Return (X, Y) of the center of cell containing provided text 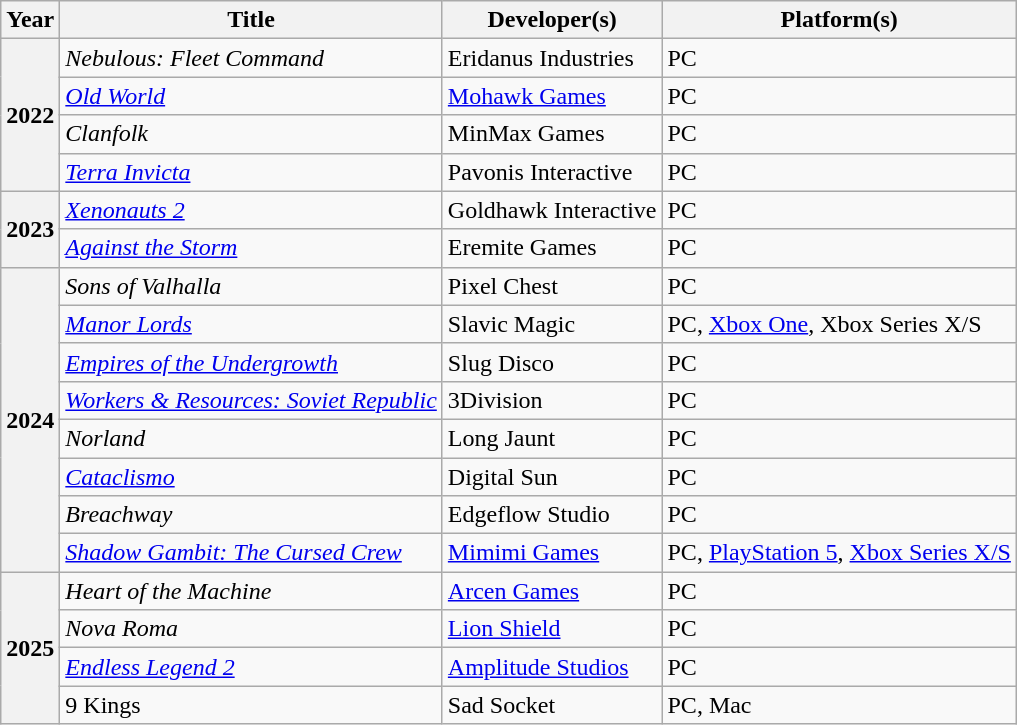
2024 (30, 419)
Slug Disco (552, 362)
9 Kings (252, 705)
Developer(s) (552, 20)
Clanfolk (252, 134)
Long Jaunt (552, 438)
Heart of the Machine (252, 591)
Empires of the Undergrowth (252, 362)
Nebulous: Fleet Command (252, 58)
Edgeflow Studio (552, 515)
Breachway (252, 515)
2023 (30, 229)
Sons of Valhalla (252, 286)
PC, Mac (839, 705)
MinMax Games (552, 134)
PC, PlayStation 5, Xbox Series X/S (839, 553)
Workers & Resources: Soviet Republic (252, 400)
Endless Legend 2 (252, 667)
Sad Socket (552, 705)
Terra Invicta (252, 172)
Against the Storm (252, 248)
Goldhawk Interactive (552, 210)
Year (30, 20)
Pavonis Interactive (552, 172)
Title (252, 20)
Shadow Gambit: The Cursed Crew (252, 553)
Norland (252, 438)
Mimimi Games (552, 553)
Lion Shield (552, 629)
Xenonauts 2 (252, 210)
Slavic Magic (552, 324)
Platform(s) (839, 20)
Cataclismo (252, 477)
PC, Xbox One, Xbox Series X/S (839, 324)
Eremite Games (552, 248)
3Division (552, 400)
Mohawk Games (552, 96)
Arcen Games (552, 591)
2022 (30, 115)
Eridanus Industries (552, 58)
Pixel Chest (552, 286)
Old World (252, 96)
Nova Roma (252, 629)
Digital Sun (552, 477)
2025 (30, 648)
Amplitude Studios (552, 667)
Manor Lords (252, 324)
